Return the (X, Y) coordinate for the center point of the cell that contains the specified text.  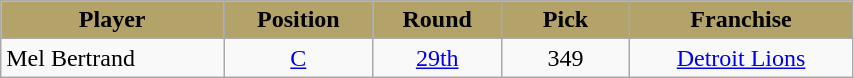
Player (112, 20)
349 (565, 58)
Detroit Lions (742, 58)
Pick (565, 20)
Position (299, 20)
Franchise (742, 20)
Mel Bertrand (112, 58)
C (299, 58)
29th (437, 58)
Round (437, 20)
